Provide the [X, Y] coordinate of the cell's center where the given text is located.  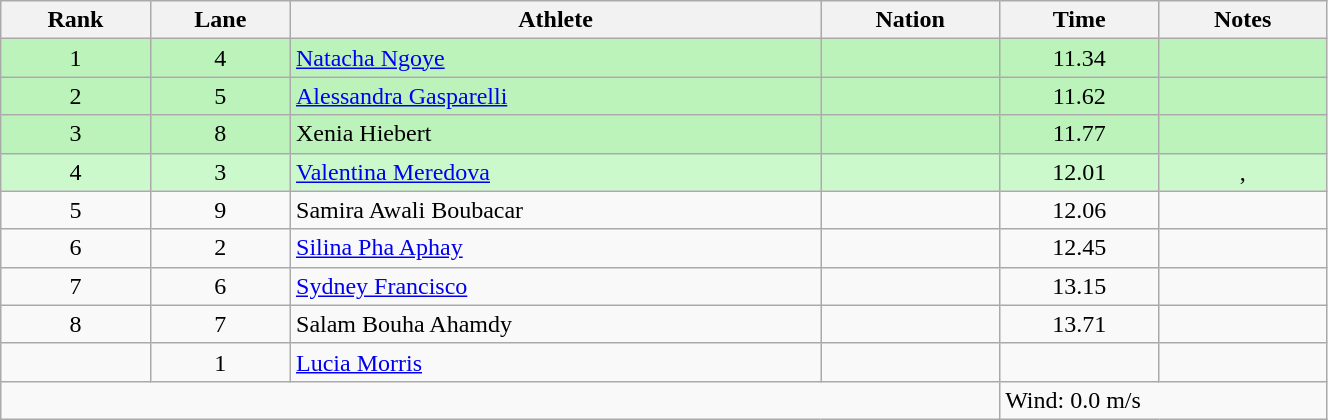
11.77 [1080, 134]
Time [1080, 20]
Natacha Ngoye [556, 58]
Silina Pha Aphay [556, 248]
Alessandra Gasparelli [556, 96]
Lane [220, 20]
11.34 [1080, 58]
Valentina Meredova [556, 172]
12.01 [1080, 172]
Xenia Hiebert [556, 134]
Notes [1243, 20]
Samira Awali Boubacar [556, 210]
12.06 [1080, 210]
, [1243, 172]
Wind: 0.0 m/s [1164, 400]
Lucia Morris [556, 362]
11.62 [1080, 96]
Athlete [556, 20]
Rank [76, 20]
13.15 [1080, 286]
Nation [910, 20]
Salam Bouha Ahamdy [556, 324]
13.71 [1080, 324]
12.45 [1080, 248]
Sydney Francisco [556, 286]
9 [220, 210]
